Provide the (x, y) coordinate of the cell's center where the given text is located.  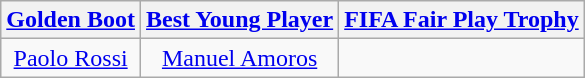
Paolo Rossi (71, 58)
Manuel Amoros (240, 58)
FIFA Fair Play Trophy (462, 20)
Golden Boot (71, 20)
Best Young Player (240, 20)
